For the text-containing cell, return its midpoint in [X, Y] coordinate format. 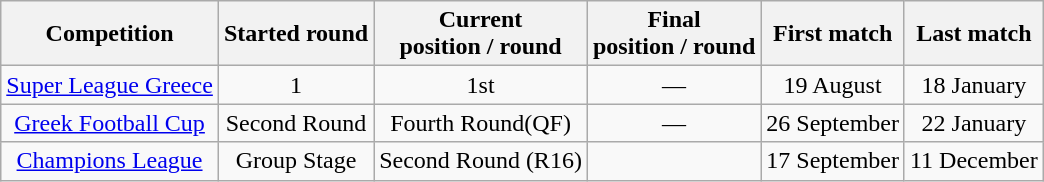
Second Round (R16) [481, 161]
First match [833, 34]
1st [481, 85]
19 August [833, 85]
Second Round [296, 123]
Champions League [110, 161]
22 January [974, 123]
Started round [296, 34]
26 September [833, 123]
Group Stage [296, 161]
11 December [974, 161]
Last match [974, 34]
Competition [110, 34]
Currentposition / round [481, 34]
1 [296, 85]
Fourth Round(QF) [481, 123]
Greek Football Cup [110, 123]
Super League Greece [110, 85]
18 January [974, 85]
Finalposition / round [674, 34]
17 September [833, 161]
